Provide the (x, y) coordinate of the cell's center where the given text is located.  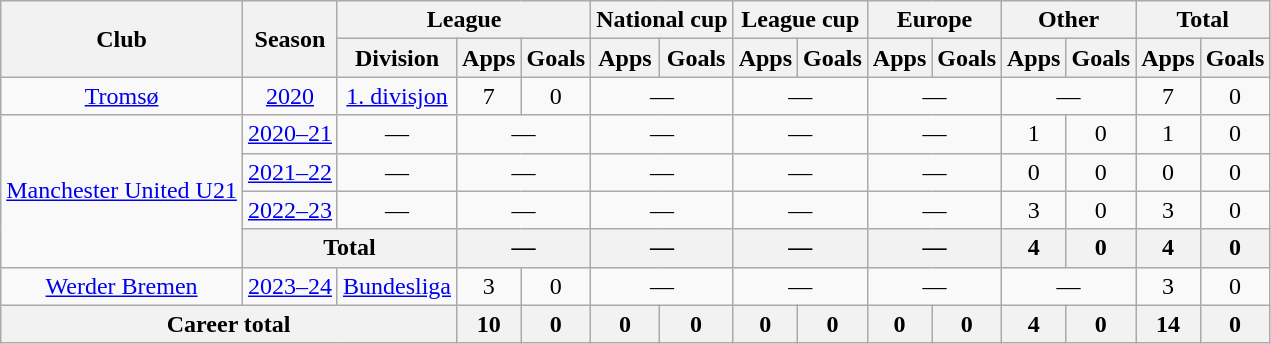
National cup (662, 20)
League (464, 20)
Other (1069, 20)
14 (1168, 324)
Career total (229, 324)
2022–23 (290, 210)
2020 (290, 96)
Manchester United U21 (122, 191)
2020–21 (290, 134)
Europe (934, 20)
Werder Bremen (122, 286)
10 (489, 324)
2023–24 (290, 286)
Tromsø (122, 96)
2021–22 (290, 172)
Bundesliga (396, 286)
Division (396, 58)
1. divisjon (396, 96)
Club (122, 39)
Season (290, 39)
League cup (800, 20)
